Locate the cell with the specified text and output its (x, y) center coordinate. 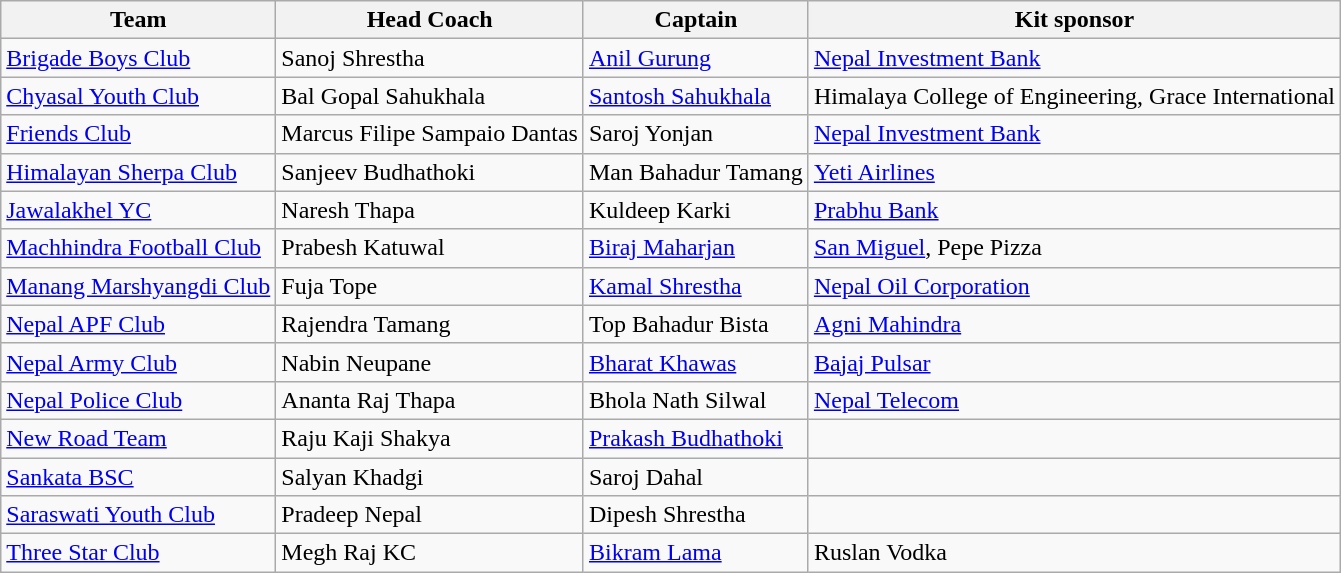
Nepal Telecom (1074, 400)
Sankata BSC (138, 477)
Bharat Khawas (696, 362)
Machhindra Football Club (138, 248)
Prakash Budhathoki (696, 438)
Prabhu Bank (1074, 210)
Kamal Shrestha (696, 286)
Naresh Thapa (430, 210)
Santosh Sahukhala (696, 96)
Himalayan Sherpa Club (138, 172)
Sanoj Shrestha (430, 58)
Head Coach (430, 20)
Bikram Lama (696, 553)
Anil Gurung (696, 58)
Rajendra Tamang (430, 324)
Ananta Raj Thapa (430, 400)
Manang Marshyangdi Club (138, 286)
Saroj Dahal (696, 477)
Marcus Filipe Sampaio Dantas (430, 134)
Nabin Neupane (430, 362)
Bal Gopal Sahukhala (430, 96)
Bhola Nath Silwal (696, 400)
Nepal Police Club (138, 400)
Prabesh Katuwal (430, 248)
Raju Kaji Shakya (430, 438)
Captain (696, 20)
Jawalakhel YC (138, 210)
Nepal Army Club (138, 362)
Yeti Airlines (1074, 172)
Pradeep Nepal (430, 515)
Agni Mahindra (1074, 324)
New Road Team (138, 438)
Nepal APF Club (138, 324)
Friends Club (138, 134)
Bajaj Pulsar (1074, 362)
Top Bahadur Bista (696, 324)
Biraj Maharjan (696, 248)
Brigade Boys Club (138, 58)
Team (138, 20)
San Miguel, Pepe Pizza (1074, 248)
Sanjeev Budhathoki (430, 172)
Kuldeep Karki (696, 210)
Ruslan Vodka (1074, 553)
Saraswati Youth Club (138, 515)
Chyasal Youth Club (138, 96)
Fuja Tope (430, 286)
Kit sponsor (1074, 20)
Dipesh Shrestha (696, 515)
Megh Raj KC (430, 553)
Nepal Oil Corporation (1074, 286)
Saroj Yonjan (696, 134)
Three Star Club (138, 553)
Salyan Khadgi (430, 477)
Himalaya College of Engineering, Grace International (1074, 96)
Man Bahadur Tamang (696, 172)
